Capture the cell that displays the provided text and extract its [x, y] central coordinate. 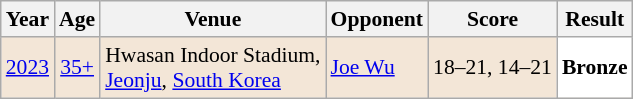
Venue [212, 19]
Result [595, 19]
Score [492, 19]
35+ [77, 68]
Opponent [378, 19]
18–21, 14–21 [492, 68]
2023 [28, 68]
Hwasan Indoor Stadium,Jeonju, South Korea [212, 68]
Year [28, 19]
Bronze [595, 68]
Age [77, 19]
Joe Wu [378, 68]
